Output the [x, y] coordinate of the center of the cell containing the given text.  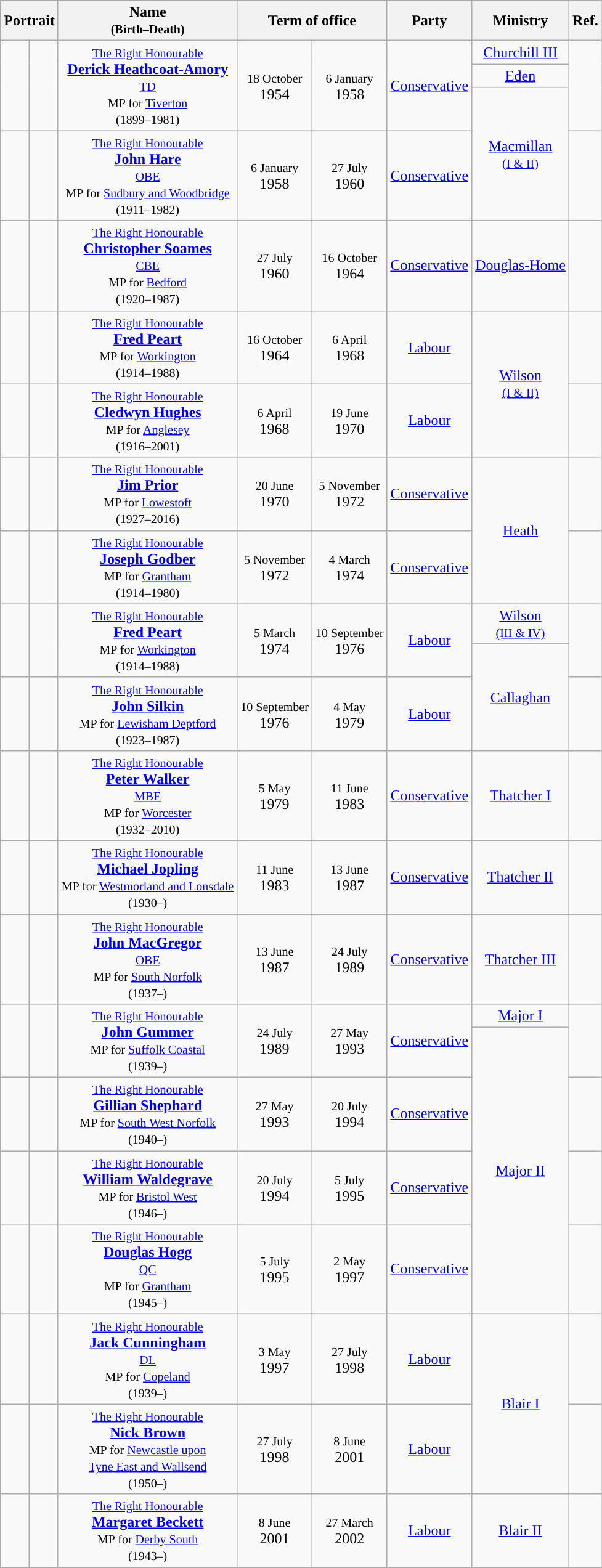
The Right HonourableDouglas HoggQCMP for Grantham(1945–) [147, 1269]
3 May1997 [275, 1359]
The Right HonourablePeter WalkerMBEMP for Worcester(1932–2010) [147, 795]
Thatcher III [521, 959]
The Right HonourableJohn GummerMP for Suffolk Coastal(1939–) [147, 1041]
The Right HonourableJim PriorMP for Lowestoft(1927–2016) [147, 494]
4 March1974 [349, 567]
27 March2002 [349, 1530]
18 October1954 [275, 86]
The Right HonourableMichael JoplingMP for Westmorland and Lonsdale(1930–) [147, 877]
4 May1979 [349, 713]
Major I [521, 1016]
5 May1979 [275, 795]
5 March1974 [275, 641]
The Right HonourableCledwyn HughesMP for Anglesey(1916–2001) [147, 420]
Callaghan [521, 697]
Name(Birth–Death) [147, 21]
Douglas-Home [521, 266]
Party [429, 21]
The Right HonourableJohn HareOBEMP for Sudbury and Woodbridge(1911–1982) [147, 176]
19 June1970 [349, 420]
Ministry [521, 21]
Thatcher I [521, 795]
Thatcher II [521, 877]
The Right HonourableNick BrownMP for Newcastle uponTyne East and Wallsend(1950–) [147, 1449]
Portrait [30, 21]
The Right HonourableJack CunninghamDLMP for Copeland(1939–) [147, 1359]
Major II [521, 1171]
Term of office [312, 21]
Heath [521, 530]
Blair II [521, 1530]
The Right HonourableWilliam WaldegraveMP for Bristol West(1946–) [147, 1188]
The Right HonourableDerick Heathcoat-AmoryTDMP for Tiverton(1899–1981) [147, 86]
Macmillan(I & II) [521, 154]
The Right HonourableChristopher SoamesCBEMP for Bedford(1920–1987) [147, 266]
Wilson(I & II) [521, 384]
Wilson(III & IV) [521, 624]
The Right HonourableGillian ShephardMP for South West Norfolk(1940–) [147, 1114]
The Right HonourableJohn SilkinMP for Lewisham Deptford(1923–1987) [147, 713]
The Right HonourableMargaret BeckettMP for Derby South(1943–) [147, 1530]
The Right HonourableJoseph GodberMP for Grantham(1914–1980) [147, 567]
The Right HonourableJohn MacGregorOBEMP for South Norfolk(1937–) [147, 959]
Churchill III [521, 52]
20 June1970 [275, 494]
2 May1997 [349, 1269]
Ref. [585, 21]
Blair I [521, 1404]
Eden [521, 76]
